Scan for the cell matching the given text and deliver its [X, Y] coordinate at center. 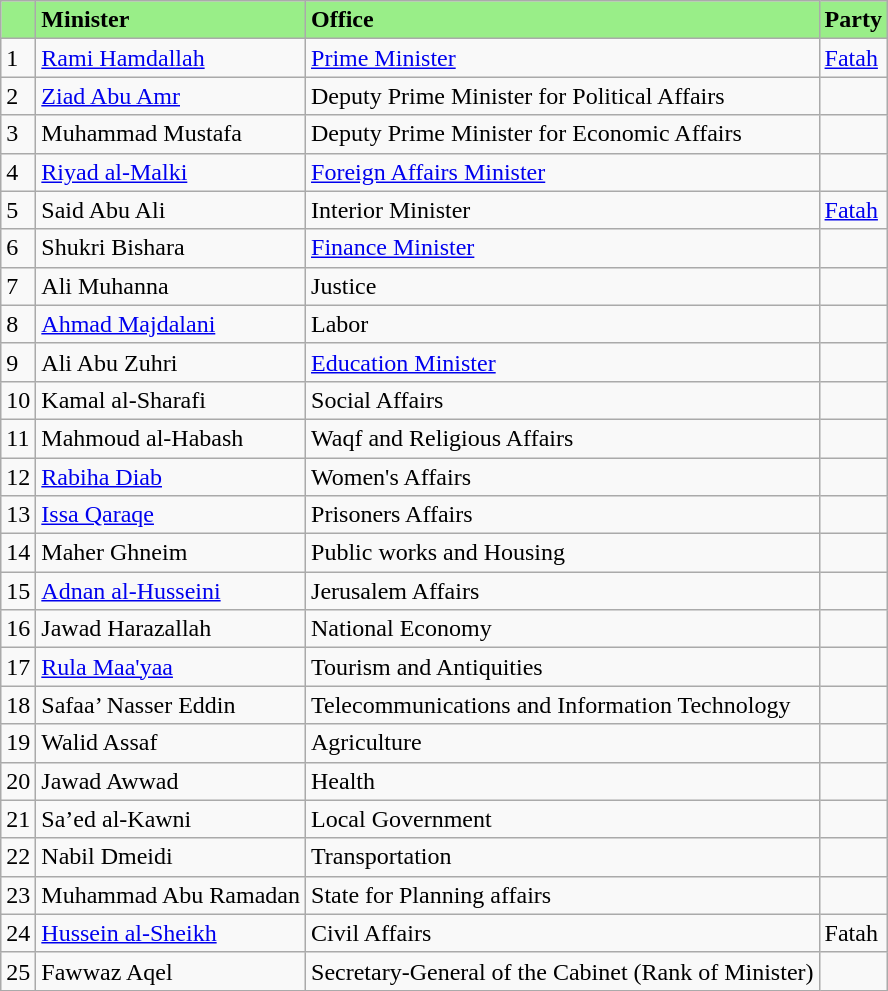
Telecommunications and Information Technology [563, 705]
5 [18, 210]
Shukri Bishara [171, 248]
23 [18, 895]
2 [18, 96]
13 [18, 515]
Justice [563, 286]
Civil Affairs [563, 933]
Agriculture [563, 743]
Health [563, 781]
Rami Hamdallah [171, 58]
Said Abu Ali [171, 210]
3 [18, 134]
20 [18, 781]
Prime Minister [563, 58]
Ali Muhanna [171, 286]
Rabiha Diab [171, 477]
Kamal al-Sharafi [171, 400]
Ziad Abu Amr [171, 96]
18 [18, 705]
11 [18, 438]
Rula Maa'yaa [171, 667]
Ahmad Majdalani [171, 324]
Walid Assaf [171, 743]
Maher Ghneim [171, 553]
Tourism and Antiquities [563, 667]
7 [18, 286]
Foreign Affairs Minister [563, 172]
Jerusalem Affairs [563, 591]
Women's Affairs [563, 477]
Issa Qaraqe [171, 515]
21 [18, 819]
6 [18, 248]
Sa’ed al-Kawni [171, 819]
Secretary-General of the Cabinet (Rank of Minister) [563, 971]
1 [18, 58]
Waqf and Religious Affairs [563, 438]
Fawwaz Aqel [171, 971]
Local Government [563, 819]
Deputy Prime Minister for Political Affairs [563, 96]
Education Minister [563, 362]
National Economy [563, 629]
Safaa’ Nasser Eddin [171, 705]
Finance Minister [563, 248]
Jawad Harazallah [171, 629]
Riyad al-Malki [171, 172]
10 [18, 400]
Muhammad Abu Ramadan [171, 895]
Hussein al-Sheikh [171, 933]
24 [18, 933]
Social Affairs [563, 400]
State for Planning affairs [563, 895]
4 [18, 172]
Labor [563, 324]
Public works and Housing [563, 553]
Interior Minister [563, 210]
Adnan al-Husseini [171, 591]
25 [18, 971]
22 [18, 857]
19 [18, 743]
17 [18, 667]
Ali Abu Zuhri [171, 362]
8 [18, 324]
Mahmoud al-Habash [171, 438]
Office [563, 20]
Transportation [563, 857]
16 [18, 629]
Party [853, 20]
Jawad Awwad [171, 781]
15 [18, 591]
Prisoners Affairs [563, 515]
9 [18, 362]
Nabil Dmeidi [171, 857]
Muhammad Mustafa [171, 134]
14 [18, 553]
Minister [171, 20]
Deputy Prime Minister for Economic Affairs [563, 134]
12 [18, 477]
